Search for the cell housing the specified text and yield its [X, Y] center coordinate. 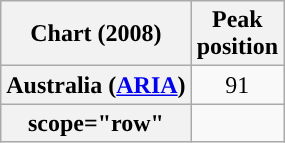
Peakposition [237, 34]
91 [237, 85]
Australia (ARIA) [96, 85]
scope="row" [96, 123]
Chart (2008) [96, 34]
